Scan for the cell matching the given text and deliver its (x, y) coordinate at center. 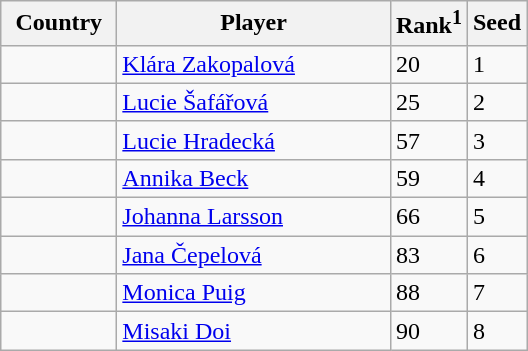
Klára Zakopalová (254, 64)
Seed (496, 24)
8 (496, 331)
7 (496, 293)
Misaki Doi (254, 331)
Lucie Hradecká (254, 140)
57 (428, 140)
59 (428, 178)
2 (496, 102)
Rank1 (428, 24)
Monica Puig (254, 293)
Annika Beck (254, 178)
88 (428, 293)
Player (254, 24)
66 (428, 217)
Lucie Šafářová (254, 102)
83 (428, 255)
25 (428, 102)
90 (428, 331)
1 (496, 64)
Johanna Larsson (254, 217)
6 (496, 255)
5 (496, 217)
4 (496, 178)
3 (496, 140)
20 (428, 64)
Country (59, 24)
Jana Čepelová (254, 255)
